Return (x, y) of the center of cell containing provided text 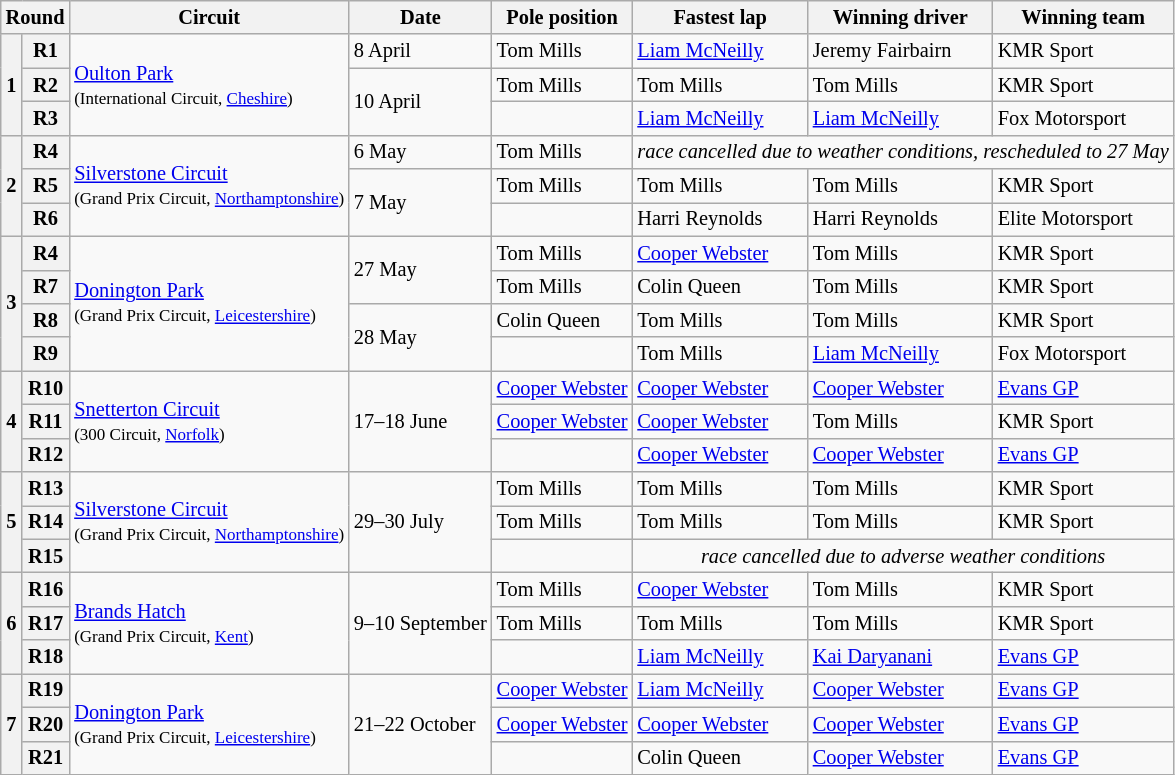
4 (12, 422)
R15 (46, 556)
R1 (46, 51)
R9 (46, 354)
Circuit (209, 17)
R7 (46, 287)
R6 (46, 219)
R16 (46, 589)
race cancelled due to weather conditions, rescheduled to 27 May (902, 152)
Round (36, 17)
6 May (420, 152)
Date (420, 17)
2 (12, 186)
Kai Daryanani (900, 657)
R17 (46, 623)
R8 (46, 320)
Brands Hatch(Grand Prix Circuit, Kent) (209, 622)
Snetterton Circuit(300 Circuit, Norfolk) (209, 422)
6 (12, 622)
5 (12, 522)
3 (12, 304)
17–18 June (420, 422)
R2 (46, 85)
Oulton Park(International Circuit, Cheshire) (209, 84)
Winning driver (900, 17)
R13 (46, 489)
R18 (46, 657)
R5 (46, 186)
Jeremy Fairbairn (900, 51)
race cancelled due to adverse weather conditions (902, 556)
R12 (46, 455)
R3 (46, 118)
7 May (420, 202)
9–10 September (420, 622)
21–22 October (420, 724)
Winning team (1084, 17)
R19 (46, 690)
R10 (46, 388)
R14 (46, 522)
Elite Motorsport (1084, 219)
7 (12, 724)
Fastest lap (720, 17)
27 May (420, 270)
R21 (46, 758)
10 April (420, 102)
R20 (46, 724)
28 May (420, 336)
29–30 July (420, 522)
R11 (46, 421)
1 (12, 84)
Pole position (562, 17)
8 April (420, 51)
